Locate the cell with the specified text and output its [X, Y] center coordinate. 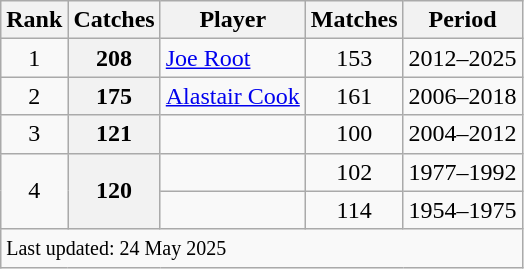
153 [354, 58]
Alastair Cook [232, 96]
1 [34, 58]
114 [354, 210]
2 [34, 96]
Period [462, 20]
Matches [354, 20]
2012–2025 [462, 58]
4 [34, 191]
100 [354, 134]
Rank [34, 20]
Last updated: 24 May 2025 [262, 248]
Player [232, 20]
Joe Root [232, 58]
2004–2012 [462, 134]
120 [114, 191]
2006–2018 [462, 96]
208 [114, 58]
1977–1992 [462, 172]
102 [354, 172]
1954–1975 [462, 210]
121 [114, 134]
175 [114, 96]
Catches [114, 20]
161 [354, 96]
3 [34, 134]
